Locate the cell with the specified text and output its [x, y] center coordinate. 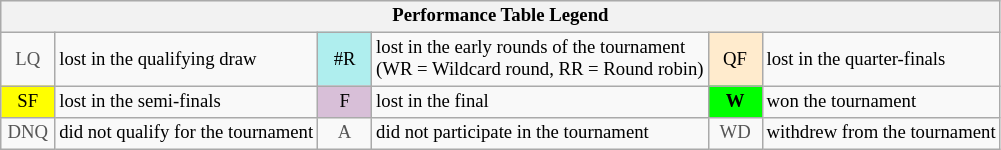
lost in the semi-finals [186, 102]
lost in the quarter-finals [881, 60]
LQ [28, 60]
A [345, 134]
W [735, 102]
DNQ [28, 134]
SF [28, 102]
withdrew from the tournament [881, 134]
#R [345, 60]
Performance Table Legend [500, 16]
QF [735, 60]
lost in the early rounds of the tournament(WR = Wildcard round, RR = Round robin) [540, 60]
won the tournament [881, 102]
lost in the final [540, 102]
WD [735, 134]
F [345, 102]
lost in the qualifying draw [186, 60]
did not participate in the tournament [540, 134]
did not qualify for the tournament [186, 134]
